Detect which cell encompasses the target text, then output its [x, y] center coordinate. 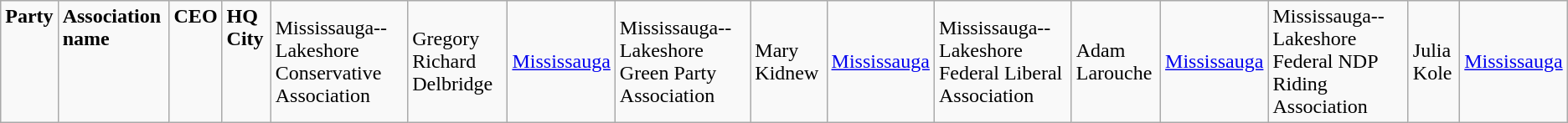
Julia Kole [1434, 62]
Party [29, 62]
HQ City [246, 62]
Adam Larouche [1116, 62]
CEO [196, 62]
Mississauga--Lakeshore Green Party Association [682, 62]
Gregory Richard Delbridge [457, 62]
Mississauga--Lakeshore Federal Liberal Association [1003, 62]
Mississauga--Lakeshore Federal NDP Riding Association [1338, 62]
Mary Kidnew [789, 62]
Association name [114, 62]
Mississauga--Lakeshore Conservative Association [339, 62]
